From the cell containing the given text, extract its center point as (X, Y) coordinate. 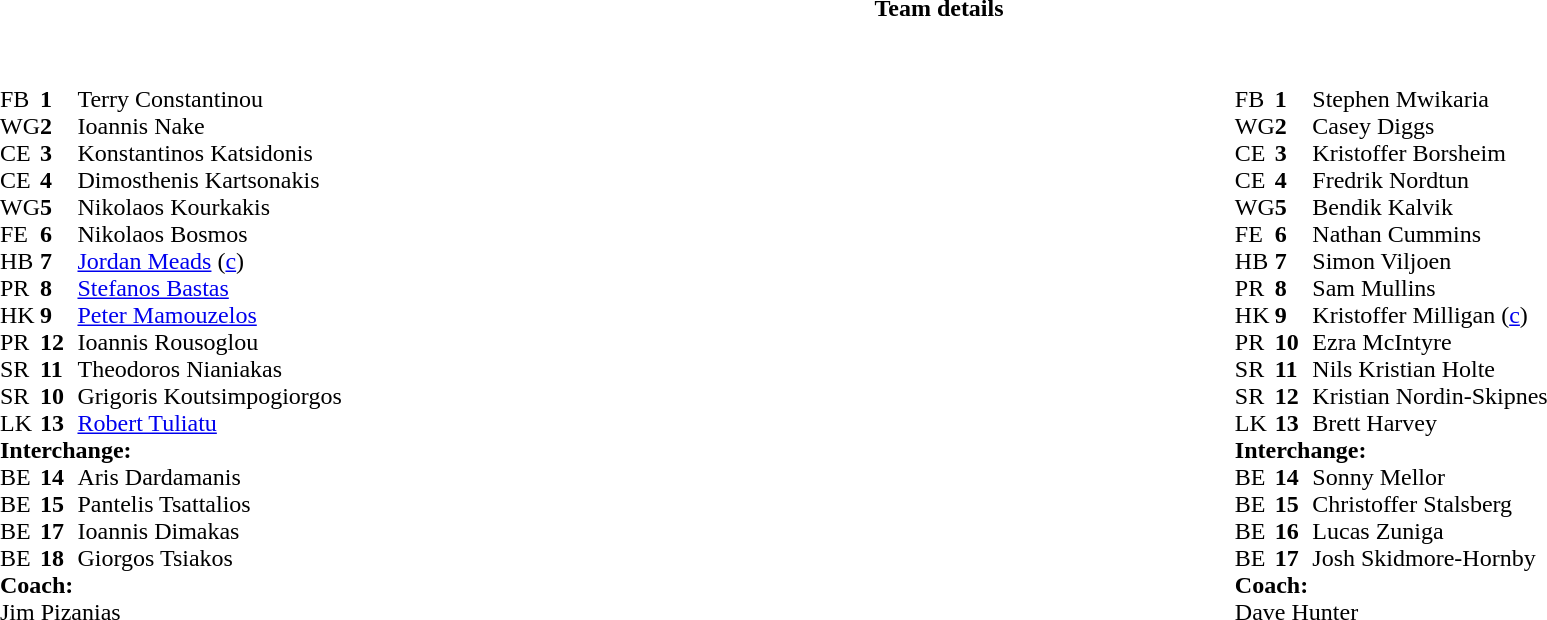
Ioannis Nake (209, 126)
Stephen Mwikaria (1430, 100)
16 (1294, 532)
Ioannis Dimakas (209, 532)
Giorgos Tsiakos (209, 558)
Bendik Kalvik (1430, 208)
Jordan Meads (c) (209, 262)
Coach: (171, 586)
Fredrik Nordtun (1430, 180)
Konstantinos Katsidonis (209, 154)
Peter Mamouzelos (209, 316)
Stefanos Bastas (209, 288)
Nikolaos Bosmos (209, 234)
Nils Kristian Holte (1430, 370)
Lucas Zuniga (1430, 532)
Sam Mullins (1430, 288)
Pantelis Tsattalios (209, 504)
Simon Viljoen (1430, 262)
Kristian Nordin-Skipnes (1430, 396)
18 (59, 558)
Josh Skidmore-Hornby (1430, 558)
Nathan Cummins (1430, 234)
Casey Diggs (1430, 126)
Ioannis Rousoglou (209, 342)
Kristoffer Milligan (c) (1430, 316)
Interchange: (171, 450)
Nikolaos Kourkakis (209, 208)
Aris Dardamanis (209, 478)
Theodoros Nianiakas (209, 370)
Christoffer Stalsberg (1430, 504)
Terry Constantinou (209, 100)
Brett Harvey (1430, 424)
Grigoris Koutsimpogiorgos (209, 396)
Ezra McIntyre (1430, 342)
Kristoffer Borsheim (1430, 154)
Dimosthenis Kartsonakis (209, 180)
Robert Tuliatu (209, 424)
Sonny Mellor (1430, 478)
